Determine the (x, y) coordinate at the center of the cell enclosing the given text.  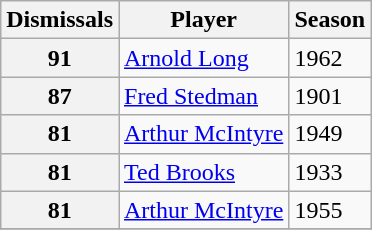
1949 (330, 134)
1933 (330, 172)
Dismissals (60, 20)
1901 (330, 96)
Season (330, 20)
Player (203, 20)
Ted Brooks (203, 172)
Fred Stedman (203, 96)
Arnold Long (203, 58)
87 (60, 96)
1955 (330, 210)
1962 (330, 58)
91 (60, 58)
